From the cell containing the given text, extract its center point as (x, y) coordinate. 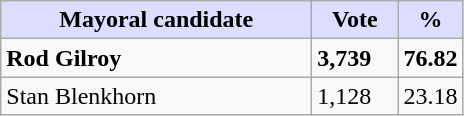
23.18 (430, 96)
Stan Blenkhorn (156, 96)
1,128 (355, 96)
Vote (355, 20)
76.82 (430, 58)
Rod Gilroy (156, 58)
3,739 (355, 58)
% (430, 20)
Mayoral candidate (156, 20)
